Return the [x, y] coordinate for the center point of the cell that contains the specified text.  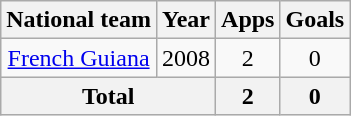
Apps [248, 20]
Goals [315, 20]
Total [108, 96]
Year [186, 20]
French Guiana [79, 58]
National team [79, 20]
2008 [186, 58]
